Scan for the cell matching the given text and deliver its (x, y) coordinate at center. 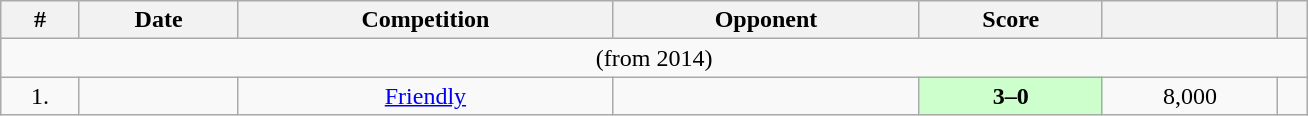
Competition (426, 20)
(from 2014) (654, 58)
1. (40, 96)
# (40, 20)
Opponent (766, 20)
8,000 (1190, 96)
Score (1010, 20)
Friendly (426, 96)
3–0 (1010, 96)
Date (158, 20)
